Return [X, Y] of the center of cell containing provided text 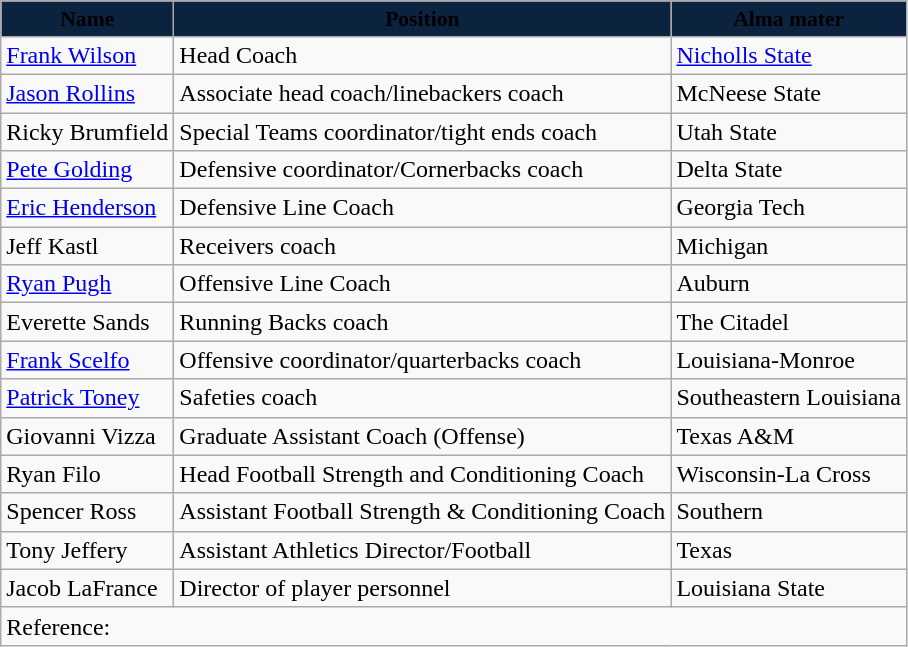
Safeties coach [422, 398]
Wisconsin-La Cross [789, 474]
Jeff Kastl [88, 246]
Delta State [789, 170]
Director of player personnel [422, 588]
Everette Sands [88, 322]
Jacob LaFrance [88, 588]
Giovanni Vizza [88, 436]
Frank Wilson [88, 55]
Head Coach [422, 55]
Eric Henderson [88, 208]
Georgia Tech [789, 208]
McNeese State [789, 93]
Southern [789, 512]
Defensive coordinator/Cornerbacks coach [422, 170]
Jason Rollins [88, 93]
Assistant Athletics Director/Football [422, 550]
Reference: [454, 626]
Running Backs coach [422, 322]
Texas [789, 550]
Receivers coach [422, 246]
Tony Jeffery [88, 550]
Nicholls State [789, 55]
Michigan [789, 246]
Ryan Pugh [88, 284]
Assistant Football Strength & Conditioning Coach [422, 512]
Graduate Assistant Coach (Offense) [422, 436]
Spencer Ross [88, 512]
Utah State [789, 131]
Offensive Line Coach [422, 284]
Alma mater [789, 19]
Frank Scelfo [88, 360]
Associate head coach/linebackers coach [422, 93]
Auburn [789, 284]
Louisiana-Monroe [789, 360]
Ricky Brumfield [88, 131]
Patrick Toney [88, 398]
Defensive Line Coach [422, 208]
Pete Golding [88, 170]
Offensive coordinator/quarterbacks coach [422, 360]
Louisiana State [789, 588]
Position [422, 19]
Name [88, 19]
Texas A&M [789, 436]
Southeastern Louisiana [789, 398]
Head Football Strength and Conditioning Coach [422, 474]
The Citadel [789, 322]
Special Teams coordinator/tight ends coach [422, 131]
Ryan Filo [88, 474]
